Provide the (X, Y) coordinate of the cell's center where the given text is located.  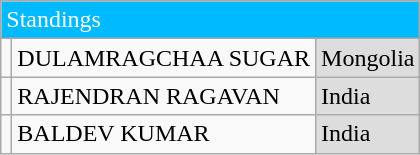
Mongolia (368, 58)
BALDEV KUMAR (164, 134)
Standings (210, 20)
RAJENDRAN RAGAVAN (164, 96)
DULAMRAGCHAA SUGAR (164, 58)
